Extract the (X, Y) coordinate from the center of the cell holding the provided text.  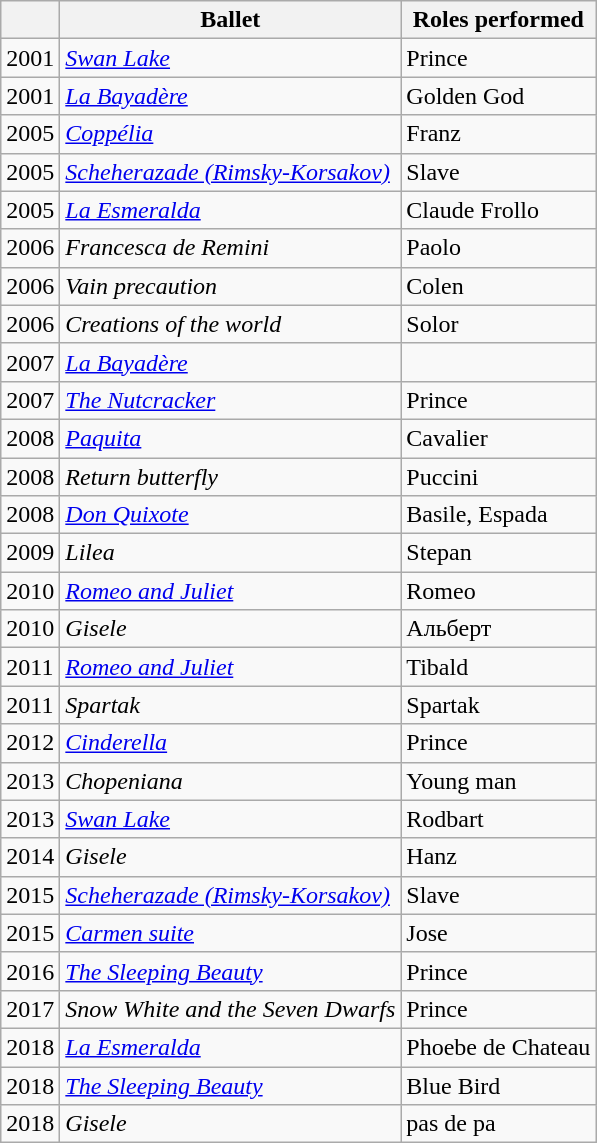
Creations of the world (230, 324)
pas de pa (498, 1124)
Ballet (230, 20)
Claude Frollo (498, 210)
2016 (30, 971)
Lilea (230, 553)
Francesca de Remini (230, 248)
Paquita (230, 438)
Snow White and the Seven Dwarfs (230, 1009)
Solor (498, 324)
Colen (498, 286)
Golden God (498, 96)
2017 (30, 1009)
Return butterfly (230, 477)
Jose (498, 933)
Coppélia (230, 134)
Franz (498, 134)
Blue Bird (498, 1085)
Don Quixote (230, 515)
Paolo (498, 248)
Rodbart (498, 819)
Vain precaution (230, 286)
Carmen suite (230, 933)
Young man (498, 781)
2009 (30, 553)
Cavalier (498, 438)
Hanz (498, 857)
Basile, Espada (498, 515)
2012 (30, 743)
The Nutcracker (230, 400)
Phoebe de Chateau (498, 1047)
Romeo (498, 591)
Альберт (498, 629)
Tibald (498, 667)
Chopeniana (230, 781)
Puccini (498, 477)
Stepan (498, 553)
2014 (30, 857)
Roles performed (498, 20)
Cinderella (230, 743)
